Capture the cell that displays the provided text and extract its [x, y] central coordinate. 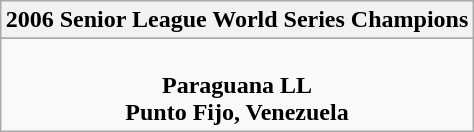
2006 Senior League World Series Champions [237, 20]
Paraguana LL Punto Fijo, Venezuela [237, 85]
